Pinpoint the cell where the given text exists, returning its (x, y) midpoint coordinate. 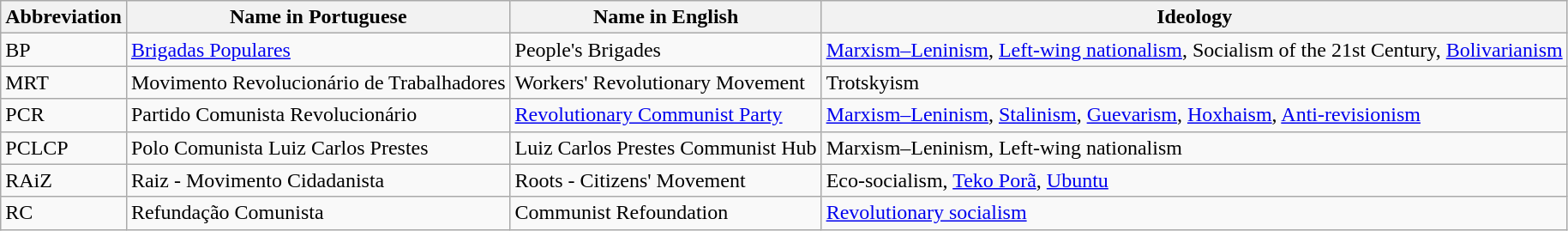
Communist Refoundation (665, 213)
Roots - Citizens' Movement (665, 180)
Name in English (665, 17)
Brigadas Populares (318, 50)
RC (63, 213)
Revolutionary socialism (1194, 213)
Revolutionary Communist Party (665, 115)
BP (63, 50)
Movimento Revolucionário de Trabalhadores (318, 82)
Name in Portuguese (318, 17)
Raiz - Movimento Cidadanista (318, 180)
PCLCP (63, 148)
Eco-socialism, Teko Porã, Ubuntu (1194, 180)
Abbreviation (63, 17)
MRT (63, 82)
Marxism–Leninism, Left-wing nationalism, Socialism of the 21st Century, Bolivarianism (1194, 50)
Ideology (1194, 17)
Partido Comunista Revolucionário (318, 115)
RAiZ (63, 180)
PCR (63, 115)
Workers' Revolutionary Movement (665, 82)
Trotskyism (1194, 82)
Refundação Comunista (318, 213)
Polo Comunista Luiz Carlos Prestes (318, 148)
People's Brigades (665, 50)
Marxism–Leninism, Stalinism, Guevarism, Hoxhaism, Anti-revisionism (1194, 115)
Luiz Carlos Prestes Communist Hub (665, 148)
Marxism–Leninism, Left-wing nationalism (1194, 148)
